From the cell containing the given text, extract its center point as (x, y) coordinate. 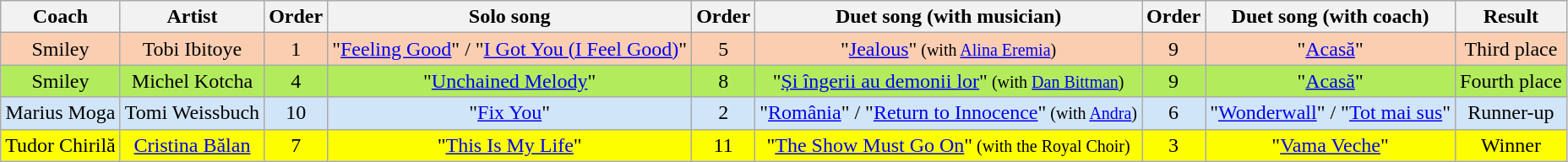
6 (1174, 113)
Third place (1511, 49)
Tomi Weissbuch (192, 113)
"Jealous" (with Alina Eremia) (949, 49)
Cristina Bălan (192, 145)
8 (723, 81)
"România" / "Return to Innocence" (with Andra) (949, 113)
10 (296, 113)
Result (1511, 17)
5 (723, 49)
"Wonderwall" / "Tot mai sus" (1331, 113)
Duet song (with coach) (1331, 17)
Tudor Chirilă (61, 145)
1 (296, 49)
"The Show Must Go On" (with the Royal Choir) (949, 145)
11 (723, 145)
3 (1174, 145)
"Vama Veche" (1331, 145)
Winner (1511, 145)
"This Is My Life" (510, 145)
Artist (192, 17)
"Unchained Melody" (510, 81)
Michel Kotcha (192, 81)
Duet song (with musician) (949, 17)
2 (723, 113)
"Fix You" (510, 113)
"Feeling Good" / "I Got You (I Feel Good)" (510, 49)
"Și îngerii au demonii lor" (with Dan Bittman) (949, 81)
Solo song (510, 17)
Coach (61, 17)
Tobi Ibitoye (192, 49)
Marius Moga (61, 113)
7 (296, 145)
4 (296, 81)
Fourth place (1511, 81)
Runner-up (1511, 113)
